For the text-containing cell, return its midpoint in (X, Y) coordinate format. 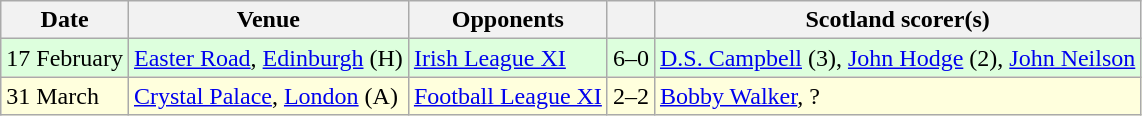
Football League XI (508, 96)
6–0 (630, 58)
Date (65, 20)
17 February (65, 58)
Opponents (508, 20)
Bobby Walker, ? (897, 96)
Venue (268, 20)
D.S. Campbell (3), John Hodge (2), John Neilson (897, 58)
2–2 (630, 96)
Irish League XI (508, 58)
Easter Road, Edinburgh (H) (268, 58)
31 March (65, 96)
Scotland scorer(s) (897, 20)
Crystal Palace, London (A) (268, 96)
